Scan for the cell matching the given text and deliver its [X, Y] coordinate at center. 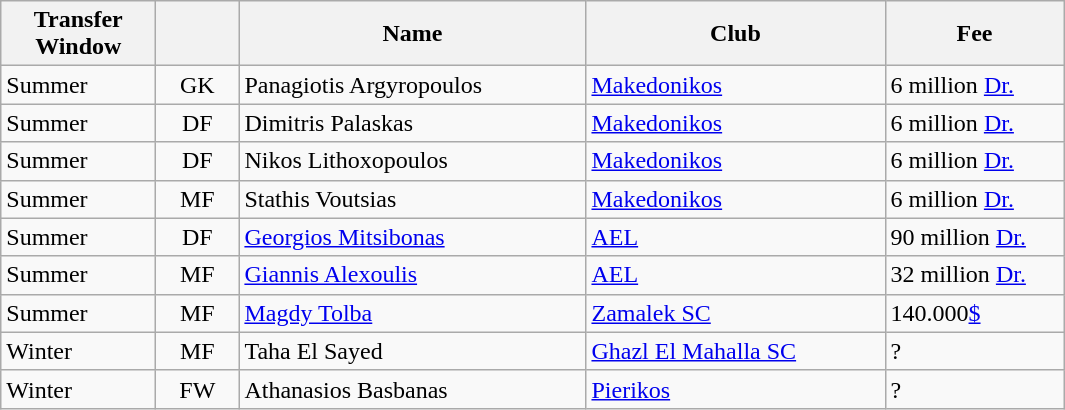
Taha El Sayed [412, 351]
Nikos Lithoxopoulos [412, 161]
Panagiotis Argyropoulos [412, 85]
GK [198, 85]
Georgios Mitsibonas [412, 237]
Giannis Alexoulis [412, 275]
FW [198, 389]
90 million Dr. [974, 237]
Zamalek SC [736, 313]
Stathis Voutsias [412, 199]
Club [736, 34]
Name [412, 34]
Ghazl El Mahalla SC [736, 351]
Dimitris Palaskas [412, 123]
140.000$ [974, 313]
Athanasios Basbanas [412, 389]
Transfer Window [78, 34]
Magdy Tolba [412, 313]
32 million Dr. [974, 275]
Fee [974, 34]
Pierikos [736, 389]
